Scan for the cell matching the given text and deliver its (x, y) coordinate at center. 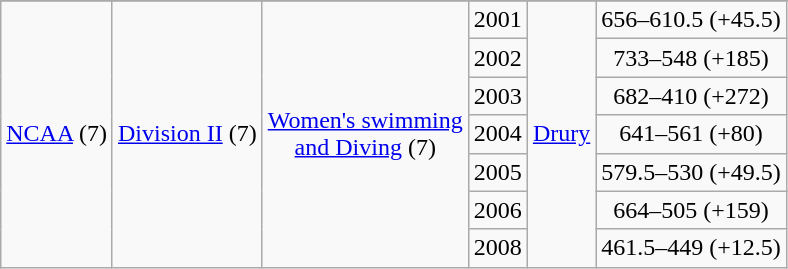
NCAA (7) (57, 134)
733–548 (+185) (692, 58)
461.5–449 (+12.5) (692, 248)
2001 (498, 20)
2006 (498, 210)
664–505 (+159) (692, 210)
579.5–530 (+49.5) (692, 172)
641–561 (+80) (692, 134)
2005 (498, 172)
2004 (498, 134)
Women's swimming and Diving (7) (365, 134)
656–610.5 (+45.5) (692, 20)
2003 (498, 96)
2002 (498, 58)
Drury (561, 134)
2008 (498, 248)
Division II (7) (187, 134)
682–410 (+272) (692, 96)
